Capture the cell that displays the provided text and extract its (X, Y) central coordinate. 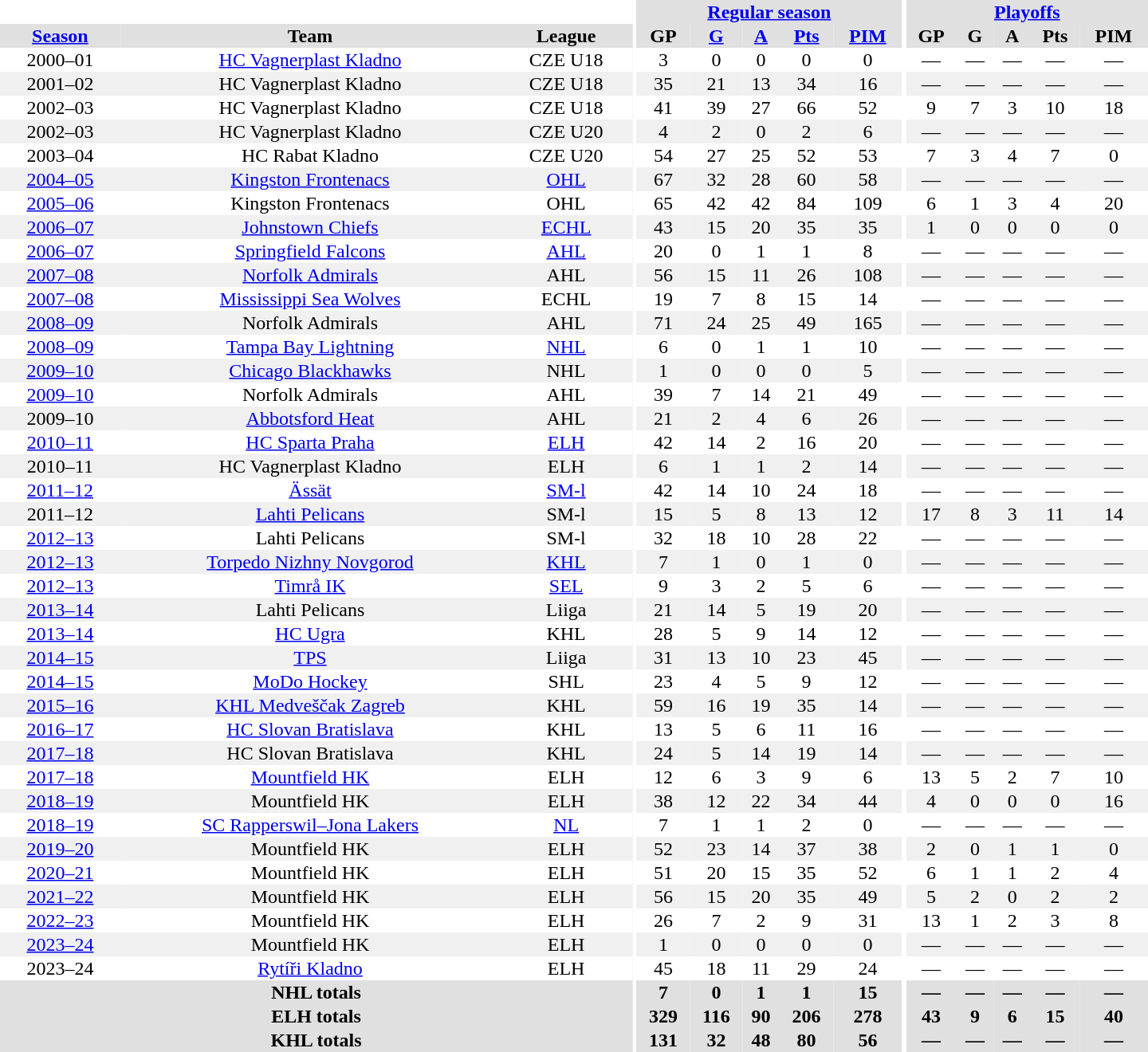
KHL totals (316, 1040)
41 (663, 108)
2004–05 (61, 179)
Timrå IK (310, 586)
37 (807, 849)
44 (867, 801)
80 (807, 1040)
Chicago Blackhawks (310, 371)
2000–01 (61, 60)
2003–04 (61, 155)
TPS (310, 657)
League (566, 36)
Johnstown Chiefs (310, 227)
HC Ugra (310, 634)
329 (663, 1016)
84 (807, 203)
2016–17 (61, 729)
Ässät (310, 490)
278 (867, 1016)
HC Sparta Praha (310, 442)
90 (761, 1016)
29 (807, 968)
109 (867, 203)
58 (867, 179)
NHL totals (316, 992)
Springfield Falcons (310, 251)
71 (663, 323)
Torpedo Nizhny Novgorod (310, 562)
53 (867, 155)
2019–20 (61, 849)
Regular season (769, 12)
SC Rapperswil–Jona Lakers (310, 825)
NL (566, 825)
165 (867, 323)
60 (807, 179)
17 (931, 514)
65 (663, 203)
KHL Medveščak Zagreb (310, 705)
108 (867, 275)
SHL (566, 681)
Team (310, 36)
Rytíři Kladno (310, 968)
SEL (566, 586)
ELH totals (316, 1016)
MoDo Hockey (310, 681)
48 (761, 1040)
66 (807, 108)
67 (663, 179)
2015–16 (61, 705)
Tampa Bay Lightning (310, 347)
HC Rabat Kladno (310, 155)
2020–21 (61, 873)
59 (663, 705)
2022–23 (61, 920)
116 (716, 1016)
40 (1114, 1016)
2005–06 (61, 203)
Abbotsford Heat (310, 418)
131 (663, 1040)
54 (663, 155)
51 (663, 873)
Season (61, 36)
206 (807, 1016)
2021–22 (61, 897)
Playoffs (1027, 12)
2001–02 (61, 84)
Mississippi Sea Wolves (310, 299)
